Capture the cell that displays the provided text and extract its [X, Y] central coordinate. 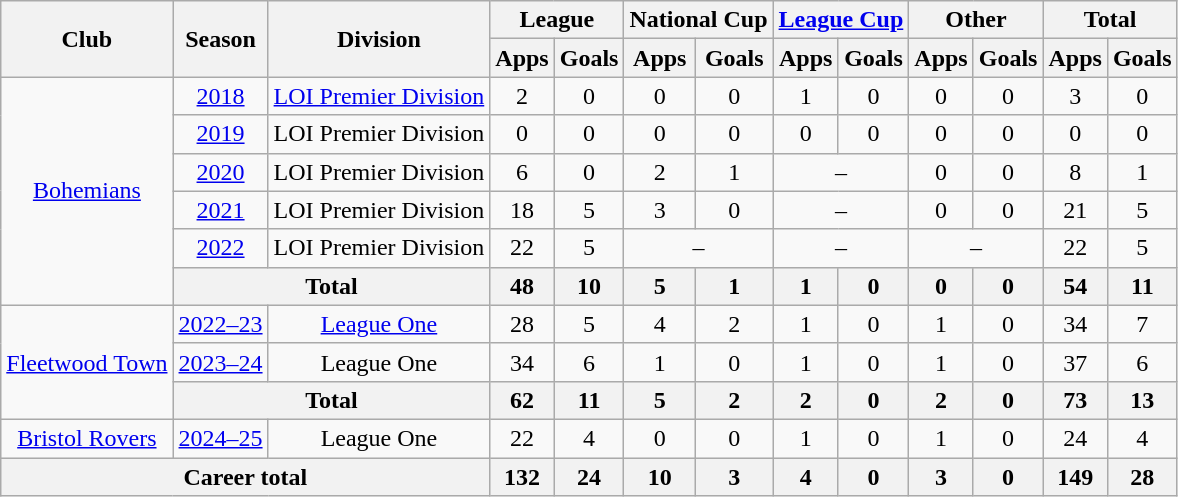
48 [522, 286]
2022–23 [220, 324]
2022 [220, 248]
Career total [246, 477]
Club [87, 39]
2020 [220, 172]
Division [379, 39]
League Cup [841, 20]
132 [522, 477]
54 [1075, 286]
21 [1075, 210]
149 [1075, 477]
8 [1075, 172]
13 [1142, 400]
7 [1142, 324]
Fleetwood Town [87, 362]
Bohemians [87, 191]
Season [220, 39]
18 [522, 210]
2018 [220, 96]
Other [976, 20]
2021 [220, 210]
37 [1075, 362]
National Cup [698, 20]
2024–25 [220, 438]
Bristol Rovers [87, 438]
62 [522, 400]
League [557, 20]
73 [1075, 400]
2023–24 [220, 362]
2019 [220, 134]
